Detect which cell encompasses the target text, then output its (x, y) center coordinate. 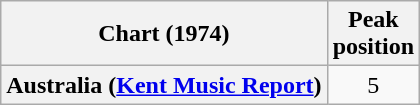
Peakposition (373, 34)
5 (373, 85)
Chart (1974) (164, 34)
Australia (Kent Music Report) (164, 85)
